Locate the cell with the specified text and output its (X, Y) center coordinate. 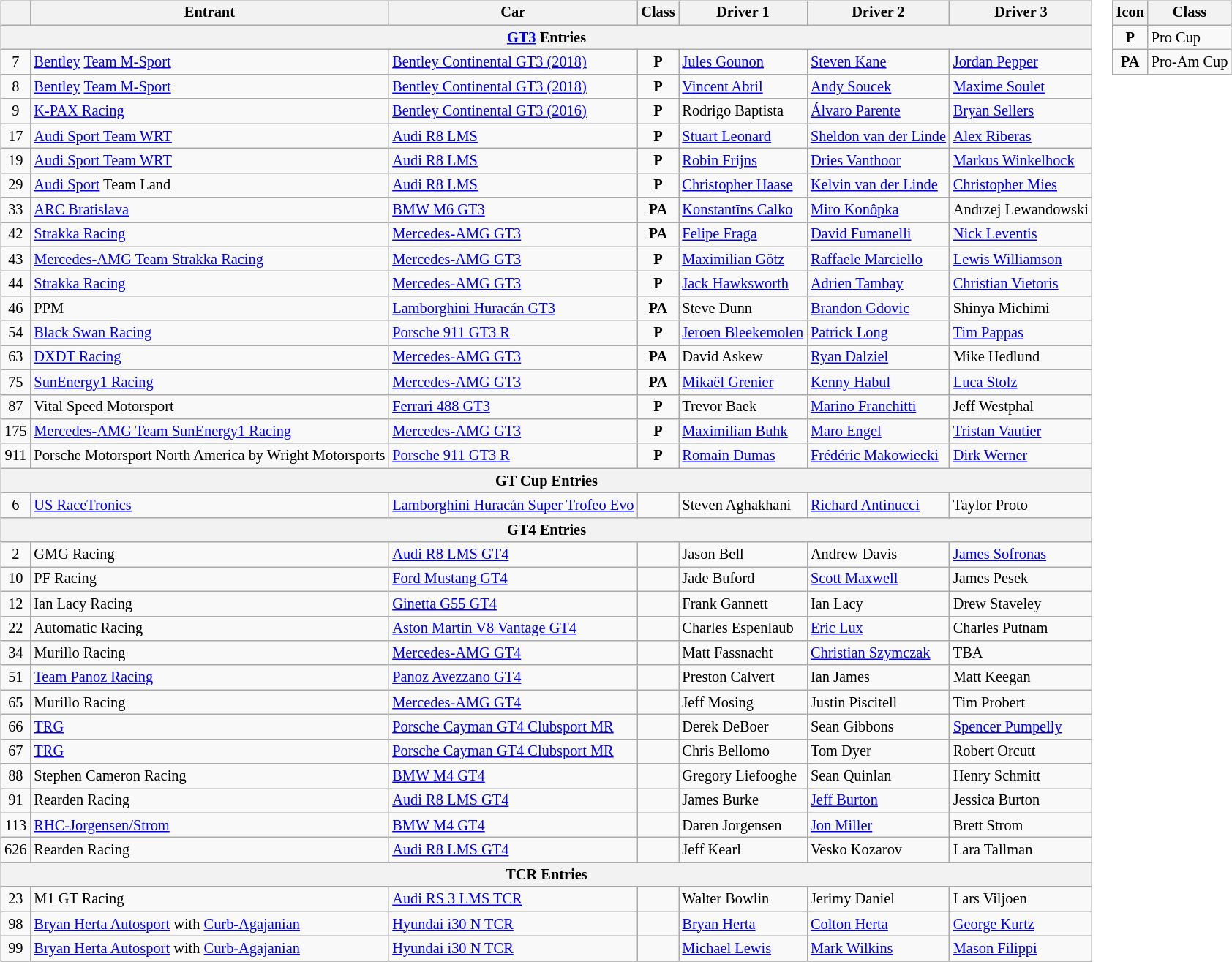
Vital Speed Motorsport (209, 407)
Driver 2 (878, 13)
Ford Mustang GT4 (513, 579)
Andy Soucek (878, 87)
M1 GT Racing (209, 899)
Sheldon van der Linde (878, 136)
Driver 1 (743, 13)
43 (15, 259)
10 (15, 579)
Konstantīns Calko (743, 210)
175 (15, 432)
TCR Entries (546, 875)
Walter Bowlin (743, 899)
Stephen Cameron Racing (209, 776)
Jon Miller (878, 825)
Jeroen Bleekemolen (743, 333)
2 (15, 555)
Jason Bell (743, 555)
K-PAX Racing (209, 111)
911 (15, 456)
Alex Riberas (1021, 136)
23 (15, 899)
Brandon Gdovic (878, 309)
Derek DeBoer (743, 727)
GT4 Entries (546, 530)
Nick Leventis (1021, 235)
Driver 3 (1021, 13)
17 (15, 136)
DXDT Racing (209, 358)
65 (15, 702)
RHC-Jorgensen/Strom (209, 825)
Christopher Haase (743, 185)
51 (15, 677)
46 (15, 309)
Robert Orcutt (1021, 751)
19 (15, 161)
Christian Szymczak (878, 653)
Andrzej Lewandowski (1021, 210)
Maxime Soulet (1021, 87)
GT3 Entries (546, 37)
James Pesek (1021, 579)
Dirk Werner (1021, 456)
Steven Aghakhani (743, 506)
Jules Gounon (743, 62)
Robin Frijns (743, 161)
Kenny Habul (878, 382)
Jeff Kearl (743, 850)
Steven Kane (878, 62)
Bentley Continental GT3 (2016) (513, 111)
Steve Dunn (743, 309)
Panoz Avezzano GT4 (513, 677)
GMG Racing (209, 555)
88 (15, 776)
Maximilian Buhk (743, 432)
Justin Piscitell (878, 702)
Team Panoz Racing (209, 677)
Sean Gibbons (878, 727)
Raffaele Marciello (878, 259)
Jade Buford (743, 579)
Felipe Fraga (743, 235)
Jeff Mosing (743, 702)
Sean Quinlan (878, 776)
Matt Fassnacht (743, 653)
12 (15, 604)
Eric Lux (878, 628)
75 (15, 382)
Luca Stolz (1021, 382)
Tim Pappas (1021, 333)
James Burke (743, 801)
Ryan Dalziel (878, 358)
SunEnergy1 Racing (209, 382)
Jeff Burton (878, 801)
Henry Schmitt (1021, 776)
22 (15, 628)
Shinya Michimi (1021, 309)
Michael Lewis (743, 949)
Maximilian Götz (743, 259)
Audi Sport Team Land (209, 185)
63 (15, 358)
Automatic Racing (209, 628)
Frédéric Makowiecki (878, 456)
Trevor Baek (743, 407)
33 (15, 210)
Ian Lacy (878, 604)
Dries Vanthoor (878, 161)
Ian Lacy Racing (209, 604)
Patrick Long (878, 333)
Chris Bellomo (743, 751)
Jeff Westphal (1021, 407)
Lewis Williamson (1021, 259)
Tom Dyer (878, 751)
6 (15, 506)
Miro Konôpka (878, 210)
Ginetta G55 GT4 (513, 604)
34 (15, 653)
Bryan Sellers (1021, 111)
Mike Hedlund (1021, 358)
Mikaël Grenier (743, 382)
87 (15, 407)
Lara Tallman (1021, 850)
7 (15, 62)
Entrant (209, 13)
Lamborghini Huracán GT3 (513, 309)
Adrien Tambay (878, 284)
54 (15, 333)
Aston Martin V8 Vantage GT4 (513, 628)
Porsche Motorsport North America by Wright Motorsports (209, 456)
98 (15, 924)
David Fumanelli (878, 235)
Taylor Proto (1021, 506)
Daren Jorgensen (743, 825)
James Sofronas (1021, 555)
Vesko Kozarov (878, 850)
42 (15, 235)
Mark Wilkins (878, 949)
Maro Engel (878, 432)
Mason Filippi (1021, 949)
Car (513, 13)
Preston Calvert (743, 677)
29 (15, 185)
Kelvin van der Linde (878, 185)
Frank Gannett (743, 604)
99 (15, 949)
Lars Viljoen (1021, 899)
Mercedes-AMG Team SunEnergy1 Racing (209, 432)
44 (15, 284)
Pro Cup (1190, 37)
ARC Bratislava (209, 210)
Charles Putnam (1021, 628)
Scott Maxwell (878, 579)
Andrew Davis (878, 555)
Markus Winkelhock (1021, 161)
Christopher Mies (1021, 185)
Colton Herta (878, 924)
Marino Franchitti (878, 407)
GT Cup Entries (546, 481)
Black Swan Racing (209, 333)
66 (15, 727)
Audi RS 3 LMS TCR (513, 899)
Álvaro Parente (878, 111)
Tristan Vautier (1021, 432)
David Askew (743, 358)
Charles Espenlaub (743, 628)
Ferrari 488 GT3 (513, 407)
PPM (209, 309)
Lamborghini Huracán Super Trofeo Evo (513, 506)
Christian Vietoris (1021, 284)
91 (15, 801)
Matt Keegan (1021, 677)
Jessica Burton (1021, 801)
Richard Antinucci (878, 506)
Gregory Liefooghe (743, 776)
Drew Staveley (1021, 604)
Icon (1130, 13)
BMW M6 GT3 (513, 210)
Ian James (878, 677)
Jerimy Daniel (878, 899)
Rodrigo Baptista (743, 111)
8 (15, 87)
US RaceTronics (209, 506)
TBA (1021, 653)
Stuart Leonard (743, 136)
Pro-Am Cup (1190, 62)
Jack Hawksworth (743, 284)
PF Racing (209, 579)
Vincent Abril (743, 87)
Brett Strom (1021, 825)
9 (15, 111)
Romain Dumas (743, 456)
Jordan Pepper (1021, 62)
Tim Probert (1021, 702)
George Kurtz (1021, 924)
626 (15, 850)
Spencer Pumpelly (1021, 727)
113 (15, 825)
Mercedes-AMG Team Strakka Racing (209, 259)
Bryan Herta (743, 924)
67 (15, 751)
